Search for the cell housing the specified text and yield its (x, y) center coordinate. 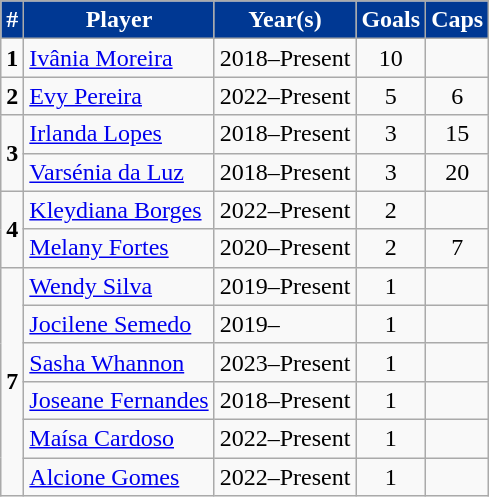
4 (12, 229)
Ivânia Moreira (119, 58)
2019– (285, 324)
2023–Present (285, 362)
Joseane Fernandes (119, 400)
Melany Fortes (119, 248)
Varsénia da Luz (119, 172)
2019–Present (285, 286)
Sasha Whannon (119, 362)
Caps (458, 20)
10 (391, 58)
Alcione Gomes (119, 477)
6 (458, 96)
5 (391, 96)
Goals (391, 20)
Player (119, 20)
Irlanda Lopes (119, 134)
Kleydiana Borges (119, 210)
# (12, 20)
2020–Present (285, 248)
Jocilene Semedo (119, 324)
Wendy Silva (119, 286)
15 (458, 134)
Year(s) (285, 20)
Evy Pereira (119, 96)
20 (458, 172)
Maísa Cardoso (119, 438)
